Detect which cell encompasses the target text, then output its (x, y) center coordinate. 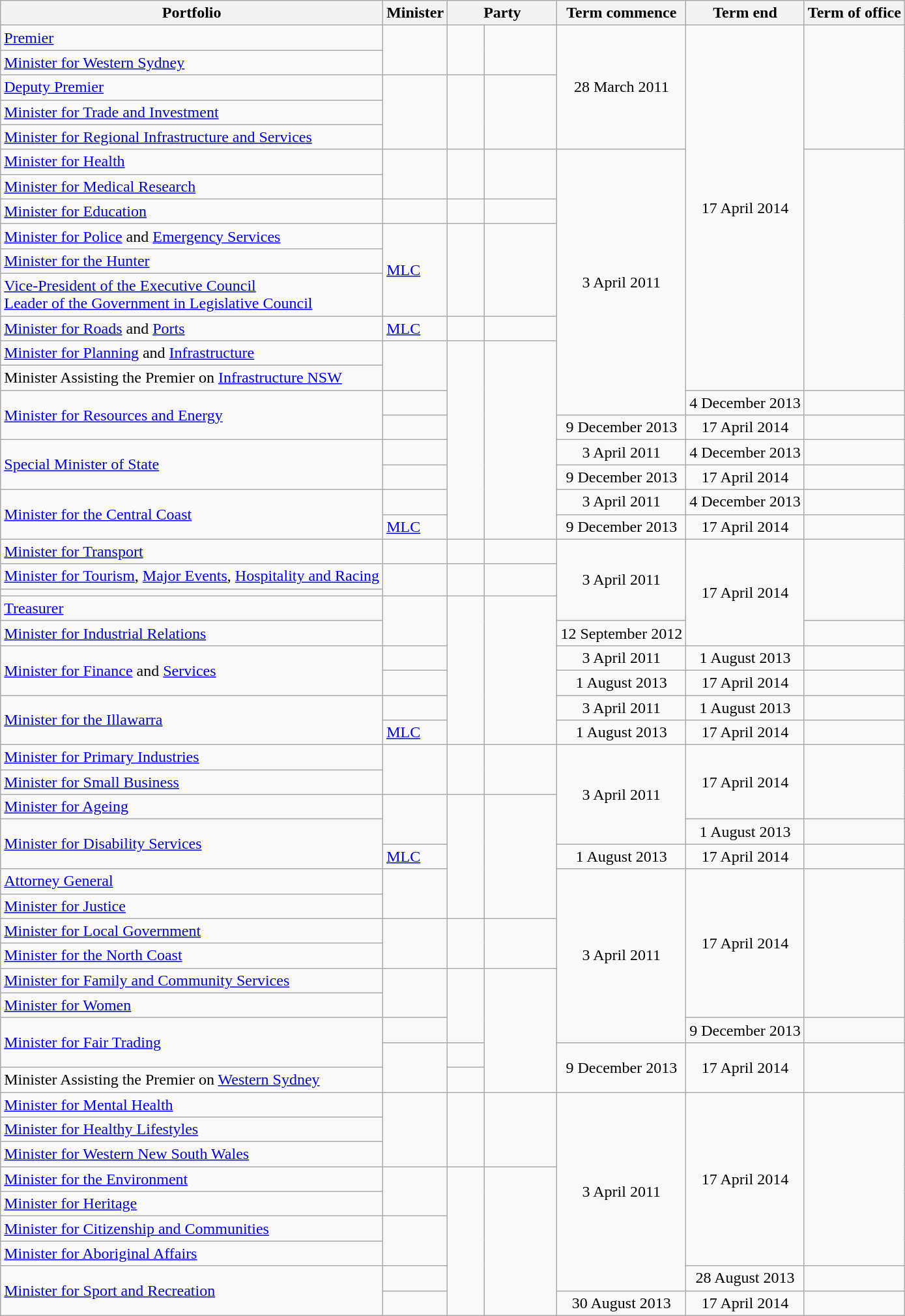
Minister for Resources and Energy (192, 415)
Minister for Roads and Ports (192, 328)
Minister for Industrial Relations (192, 633)
Minister for Heritage (192, 1204)
Minister Assisting the Premier on Western Sydney (192, 1079)
Minister for Police and Emergency Services (192, 236)
Minister for Western Sydney (192, 63)
Minister for Aboriginal Affairs (192, 1253)
30 August 2013 (622, 1303)
Minister for Health (192, 162)
Minister for Planning and Infrastructure (192, 353)
Minister for Healthy Lifestyles (192, 1130)
Treasurer (192, 608)
Minister for Primary Industries (192, 757)
Minister for Trade and Investment (192, 112)
Minister for Small Business (192, 782)
28 March 2011 (622, 87)
Minister for the North Coast (192, 956)
Minister for Western New South Wales (192, 1154)
Term commence (622, 13)
Minister for Ageing (192, 807)
Minister for the Central Coast (192, 514)
Minister for the Environment (192, 1179)
Minister for Medical Research (192, 186)
Deputy Premier (192, 87)
Minister for Disability Services (192, 844)
Minister for Mental Health (192, 1105)
Term end (745, 13)
Minister for Citizenship and Communities (192, 1229)
Vice-President of the Executive CouncilLeader of the Government in Legislative Council (192, 295)
28 August 2013 (745, 1278)
Minister (416, 13)
Attorney General (192, 881)
Portfolio (192, 13)
Premier (192, 38)
Term of office (854, 13)
Minister for Transport (192, 551)
Party (502, 13)
Minister Assisting the Premier on Infrastructure NSW (192, 378)
Minister for Fair Trading (192, 1042)
Minister for Regional Infrastructure and Services (192, 137)
Minister for Women (192, 1005)
Minister for Family and Community Services (192, 980)
Minister for Education (192, 211)
Special Minister of State (192, 465)
Minister for Local Government (192, 931)
Minister for Sport and Recreation (192, 1291)
Minister for Finance and Services (192, 670)
Minister for the Hunter (192, 261)
Minister for Justice (192, 906)
Minister for the Illawarra (192, 720)
12 September 2012 (622, 633)
Minister for Tourism, Major Events, Hospitality and Racing (192, 576)
